Return (X, Y) of the center of cell containing provided text 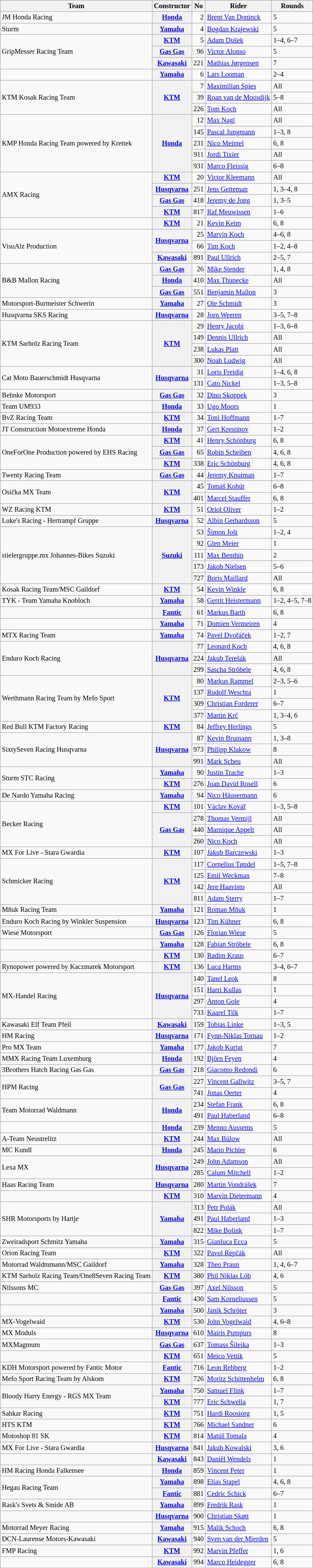
Christian Forderer (239, 704)
159 (198, 1024)
Christian Skøtt (239, 1516)
Orion Racing Team (76, 1253)
Bloody Harry Energy - RGS MX Team (76, 1396)
310 (198, 1196)
218 (198, 1070)
Marcel Stauffer (239, 498)
Harri Kullas (239, 990)
377 (198, 715)
309 (198, 704)
37 (198, 429)
Leon Rehberg (239, 1367)
440 (198, 830)
MX-Handel Racing (76, 995)
Tobias Linke (239, 1024)
142 (198, 887)
973 (198, 750)
Cat Moto Bauerschmidt Husqvarna (76, 377)
315 (198, 1242)
637 (198, 1345)
Moritz Schittenhelm (239, 1379)
Kevin Brumann (239, 738)
238 (198, 349)
Henry Schönburg (239, 441)
92 (198, 544)
84 (198, 727)
stielergruppe.mx Johannes-Bikes Suzuki (76, 555)
Anton Gole (239, 1001)
MTX Racing Team (76, 635)
Sturm STC Racing (76, 778)
741 (198, 1093)
65 (198, 452)
Vincent Peter (239, 1470)
Sahkar Racing (76, 1413)
251 (198, 189)
A-Team Neustrelitz (76, 1139)
Becker Racing (76, 824)
Motoshop 81 SK (76, 1436)
859 (198, 1470)
Calum Mitchell (239, 1173)
Tom Koch (239, 109)
111 (198, 555)
841 (198, 1448)
1, 4, 6–7 (292, 1265)
Adam Sterry (239, 899)
Marvin Dietermann (239, 1196)
1, 3–5 (292, 200)
1–4, 6–7 (292, 40)
Phil Niklas Löb (239, 1276)
994 (198, 1562)
AMX Racing (76, 194)
Nico Koch (239, 841)
Lars Looman (239, 74)
Björn Feyen (239, 1059)
Eric Schönburg (239, 464)
Hegau Racing Team (76, 1488)
726 (198, 1379)
John Adamson (239, 1162)
39 (198, 98)
891 (198, 258)
814 (198, 1436)
Ugo Moors (239, 406)
Emil Weckman (239, 875)
58 (198, 601)
4, 6 (292, 1276)
126 (198, 933)
610 (198, 1333)
151 (198, 990)
3–5, 7 (292, 1081)
Šimon Jošt (239, 532)
Toni Hoffmann (239, 418)
1–2, 4 (292, 532)
Paul Ullrich (239, 258)
Tim Koch (239, 246)
Marco Fleissig (239, 166)
Husqvarna SKS Racing (76, 315)
HPM Racing (76, 1087)
Hardi Roosiorg (239, 1413)
4, 6–8 (292, 1322)
Vincent Gallwitz (239, 1081)
940 (198, 1539)
843 (198, 1459)
Daniël Wendels (239, 1459)
Florian Wiese (239, 933)
Lexa MX (76, 1168)
Haas Racing Team (76, 1184)
244 (198, 1139)
Wiese Motorsport (76, 933)
224 (198, 658)
74 (198, 635)
1–3, 5 (292, 1024)
HTS KTM (76, 1425)
21 (198, 223)
Pavel Dvořáček (239, 635)
Bogdan Krajewski (239, 29)
Behnke Motorsport (76, 395)
HM Racing (76, 1036)
131 (198, 384)
Kevin Keim (239, 223)
328 (198, 1265)
899 (198, 1505)
Nico Häusermann (239, 796)
Cato Nickel (239, 384)
44 (198, 475)
66 (198, 246)
Fabian Ströbele (239, 944)
Mathias Jørgensen (239, 63)
136 (198, 967)
Motorsport-Burmeister Schwerin (76, 303)
2–4 (292, 74)
1–2, 7 (292, 635)
551 (198, 292)
1, 4, 8 (292, 269)
TYK - Team Yamaha Knobloch (76, 601)
Eric Schwella (239, 1402)
128 (198, 944)
239 (198, 1127)
751 (198, 1413)
33 (198, 406)
231 (198, 143)
5–6 (292, 567)
Jeremy Knuiman (239, 475)
Fynn-Niklas Tornau (239, 1036)
221 (198, 63)
MC Kundl (76, 1150)
No (198, 6)
JM Honda Racing (76, 17)
Motorrad Meyer Racing (76, 1528)
Leonard Koch (239, 647)
Tomass Šileika (239, 1345)
B&B Mallon Racing (76, 280)
28 (198, 315)
Elias Stapel (239, 1482)
27 (198, 303)
380 (198, 1276)
Martin Vondrášek (239, 1184)
Kawasaki Elf Team Pfeil (76, 1024)
Menno Aussems (239, 1127)
77 (198, 647)
Albin Gerhardsson (239, 521)
Motorrad Waldmmann/MSC Gaildorf (76, 1265)
931 (198, 166)
500 (198, 1310)
260 (198, 841)
733 (198, 1013)
Red Bull KTM Factory Racing (76, 727)
1–4, 6, 8 (292, 372)
Václav Kovář (239, 807)
Sven van der Mierden (239, 1539)
20 (198, 177)
Rounds (292, 6)
Sturm (76, 29)
KDH Motorsport powered by Fantic Motor (76, 1367)
Dennis Ullrich (239, 338)
Nico Meintel (239, 143)
Tim Kühner (239, 921)
2–3, 5–6 (292, 681)
26 (198, 269)
130 (198, 956)
KMP Honda Racing Team powered by Krettek (76, 143)
410 (198, 280)
4–6, 8 (292, 235)
Max Nagl (239, 120)
322 (198, 1253)
750 (198, 1391)
430 (198, 1299)
54 (198, 590)
249 (198, 1162)
Matúš Tomala (239, 1436)
Jakub Barczewski (239, 853)
140 (198, 978)
1–2, 4–5, 7–8 (292, 601)
338 (198, 464)
Loris Freidig (239, 372)
3–5, 7–8 (292, 315)
123 (198, 921)
Luca Harms (239, 967)
Max Benthin (239, 555)
Justin Trache (239, 772)
107 (198, 853)
Schmicker Racing (76, 881)
Noah Ludwig (239, 361)
Jakub Kowalski (239, 1448)
71 (198, 624)
SHR Motorsports by Hartje (76, 1218)
Jorn Weeren (239, 315)
JT Construction Motoextreme Honda (76, 429)
811 (198, 899)
1–2, 4–8 (292, 246)
Henry Jacobi (239, 326)
Thomas Vermijl (239, 818)
2–5, 7 (292, 258)
1, 3–4, 6 (292, 715)
Werthmann Racing Team by Mefo Sport (76, 698)
Jakob Kurjat (239, 1047)
MMX Racing Team Luxemburg (76, 1059)
41 (198, 441)
45 (198, 487)
Fredrik Rask (239, 1505)
Rask's Svets & Smide AB (76, 1505)
Roman Mňuk (239, 910)
915 (198, 1528)
418 (198, 200)
1–5, 7–8 (292, 864)
117 (198, 864)
177 (198, 1047)
Pavol Repčák (239, 1253)
WZ Racing KTM (76, 509)
7–8 (292, 875)
Roan van de Moosdijk (239, 98)
991 (198, 761)
Zweiradsport Schmitz Yamaha (76, 1242)
Sam Korneliussen (239, 1299)
Constructor (172, 6)
KTM Kosak Racing Team (76, 97)
Victor Kleemann (239, 177)
276 (198, 784)
Marvin Pfeffer (239, 1551)
Joan David Rosell (239, 784)
KTM Sarholz Racing Team (76, 343)
911 (198, 155)
898 (198, 1482)
Dino Skoppek (239, 395)
1, 6 (292, 1551)
Mark Scheu (239, 761)
Team (76, 6)
299 (198, 669)
Mario Pichler (239, 1150)
Benjamin Mallon (239, 292)
530 (198, 1322)
149 (198, 338)
Gerrit Heistermann (239, 601)
285 (198, 1173)
Kaarel Tilk (239, 1013)
Gianluca Ecca (239, 1242)
90 (198, 772)
Jonas Oerter (239, 1093)
25 (198, 235)
397 (198, 1288)
Cedric Schick (239, 1494)
Marnique Appelt (239, 830)
Jens Getteman (239, 189)
Radim Kraus (239, 956)
171 (198, 1036)
881 (198, 1494)
125 (198, 875)
Malik Schoch (239, 1528)
Brent Van Doninck (239, 17)
3, 6 (292, 1448)
Marco Heidegger (239, 1562)
Tomáš Kohút (239, 487)
KTM Sarholz Racing Team/One8Seven Racing Team (76, 1276)
1, 5 (292, 1413)
94 (198, 796)
Domien Vermeiren (239, 624)
Janik Schröter (239, 1310)
Twenty Racing Team (76, 475)
Glen Meier (239, 544)
96 (198, 52)
87 (198, 738)
Jakub Terešák (239, 658)
1–3, 8 (292, 132)
817 (198, 212)
777 (198, 1402)
Stefan Frank (239, 1104)
OneForOne Production powered by EHS Racing (76, 452)
Lukas Platt (239, 349)
Boris Maillard (239, 578)
12 (198, 120)
121 (198, 910)
Victor Alonso (239, 52)
Gert Krestinov (239, 429)
29 (198, 326)
1, 3–8 (292, 738)
Mike Stender (239, 269)
Kevin Winkle (239, 590)
Philipp Klakow (239, 750)
5–8 (292, 98)
Mike Bolink (239, 1230)
HM Racing Honda Falkensee (76, 1470)
SixtySeven Racing Husqvarna (76, 749)
BvZ Racing Team (76, 418)
Enduro Koch Racing (76, 658)
Max Bülow (239, 1139)
31 (198, 372)
1, 7 (292, 1402)
80 (198, 681)
Ole Schmidt (239, 303)
300 (198, 361)
401 (198, 498)
MX Moduls (76, 1333)
145 (198, 132)
Kosak Racing Team/MSC Gaildorf (76, 590)
FMP Racing (76, 1551)
Pascal Jungmann (239, 132)
51 (198, 509)
Petr Polák (239, 1207)
822 (198, 1230)
Nilssons MC (76, 1288)
992 (198, 1551)
101 (198, 807)
297 (198, 1001)
Sascha Ströbele (239, 669)
192 (198, 1059)
234 (198, 1104)
Michael Sandner (239, 1425)
32 (198, 395)
Osička MX Team (76, 492)
651 (198, 1356)
John Vogelwaid (239, 1322)
Rynopower powered by Kaczmarek Motorsport (76, 967)
278 (198, 818)
Rider (239, 6)
1–6 (292, 212)
Tanel Leok (239, 978)
MX-Vogelwaid (76, 1322)
Enduro Koch Racing by Winkler Suspension (76, 921)
Luke's Racing - Hertrampf Gruppe (76, 521)
Jordi Tixier (239, 155)
Jere Haavisto (239, 887)
52 (198, 521)
Oriol Oliver (239, 509)
Rudolf Weschta (239, 693)
GripMesser Racing Team (76, 52)
Robin Scheiben (239, 452)
Jeffrey Herlings (239, 727)
227 (198, 1081)
766 (198, 1425)
Suzuki (172, 555)
3Brothers Hatch Racing Gas Gas (76, 1070)
716 (198, 1367)
De Nardo Yamaha Racing (76, 796)
Giacomo Redondi (239, 1070)
900 (198, 1516)
Theo Praun (239, 1265)
280 (198, 1184)
Team UM933 (76, 406)
53 (198, 532)
245 (198, 1150)
34 (198, 418)
DCN-Laurense Motors-Kawasaki (76, 1539)
VisuAlz Production (76, 246)
Marvin Koch (239, 235)
Samuel Flink (239, 1391)
3–4, 6–7 (292, 967)
Markus Barth (239, 612)
Jeremy de Jong (239, 200)
Maximilian Spies (239, 86)
Axel Nilsson (239, 1288)
Markus Rammel (239, 681)
Max Thunecke (239, 280)
Meico Vettik (239, 1356)
727 (198, 578)
1, 3–4, 8 (292, 189)
313 (198, 1207)
Jakob Nielsen (239, 567)
Mairis Pumpurs (239, 1333)
Team Motorrad Waldmann (76, 1110)
226 (198, 109)
MXMagmum (76, 1345)
Raf Meuwissen (239, 212)
Cornelius Tøndel (239, 864)
173 (198, 567)
61 (198, 612)
1–3, 6–8 (292, 326)
Mňuk Racing Team (76, 910)
Pro MX Team (76, 1047)
Martin Krč (239, 715)
Mefo Sport Racing Team by Alskom (76, 1379)
137 (198, 693)
Adam Dušek (239, 40)
